Return [X, Y] of the center of cell containing provided text 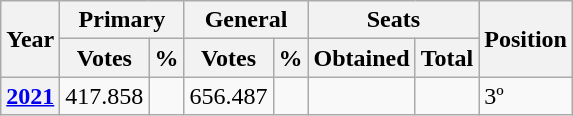
Primary [122, 20]
656.487 [228, 96]
Total [447, 58]
Year [30, 39]
3º [526, 96]
Seats [394, 20]
Obtained [362, 58]
Position [526, 39]
2021 [30, 96]
General [246, 20]
417.858 [104, 96]
